Detect which cell encompasses the target text, then output its (x, y) center coordinate. 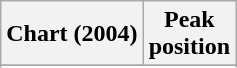
Peakposition (189, 34)
Chart (2004) (72, 34)
